Provide the (X, Y) coordinate of the cell's center where the given text is located.  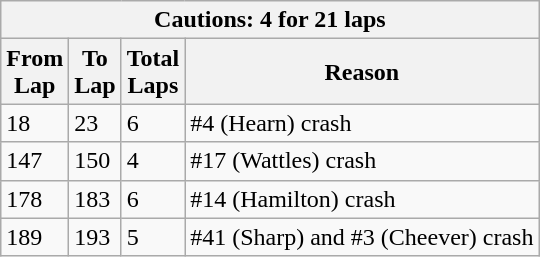
150 (95, 161)
#17 (Wattles) crash (362, 161)
193 (95, 237)
147 (35, 161)
189 (35, 237)
#4 (Hearn) crash (362, 123)
18 (35, 123)
Cautions: 4 for 21 laps (270, 20)
#14 (Hamilton) crash (362, 199)
4 (153, 161)
178 (35, 199)
FromLap (35, 72)
Reason (362, 72)
183 (95, 199)
#41 (Sharp) and #3 (Cheever) crash (362, 237)
ToLap (95, 72)
5 (153, 237)
23 (95, 123)
TotalLaps (153, 72)
